Detect which cell encompasses the target text, then output its (x, y) center coordinate. 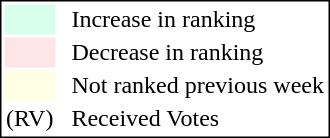
(RV) (29, 119)
Not ranked previous week (198, 85)
Decrease in ranking (198, 53)
Received Votes (198, 119)
Increase in ranking (198, 19)
